Identify which cell holds the provided text, then report its (X, Y) central coordinate. 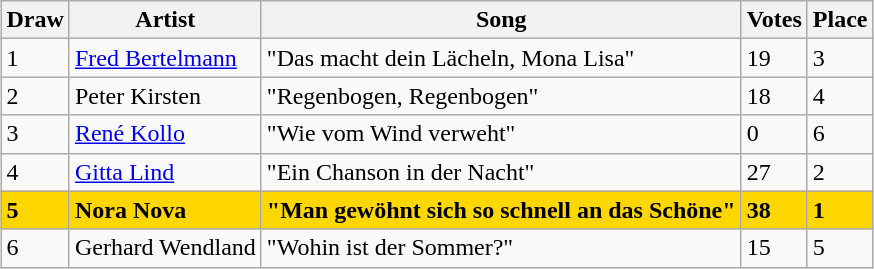
"Regenbogen, Regenbogen" (501, 96)
19 (774, 58)
"Wie vom Wind verweht" (501, 134)
Gerhard Wendland (165, 248)
27 (774, 172)
Draw (35, 20)
0 (774, 134)
"Ein Chanson in der Nacht" (501, 172)
Place (840, 20)
Song (501, 20)
Artist (165, 20)
René Kollo (165, 134)
"Wohin ist der Sommer?" (501, 248)
Gitta Lind (165, 172)
Votes (774, 20)
15 (774, 248)
Fred Bertelmann (165, 58)
38 (774, 210)
"Man gewöhnt sich so schnell an das Schöne" (501, 210)
18 (774, 96)
Peter Kirsten (165, 96)
Nora Nova (165, 210)
"Das macht dein Lächeln, Mona Lisa" (501, 58)
